Return [X, Y] of the center of cell containing provided text 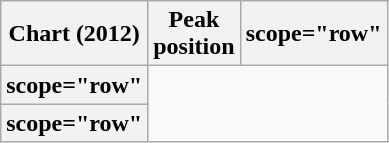
Chart (2012) [74, 34]
Peakposition [194, 34]
